Provide the [x, y] coordinate of the cell's center where the given text is located.  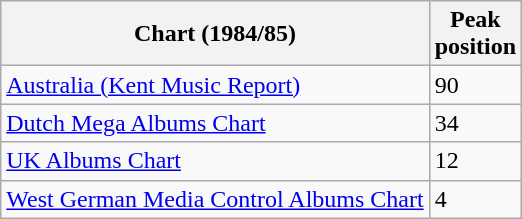
West German Media Control Albums Chart [215, 199]
90 [475, 85]
34 [475, 123]
4 [475, 199]
Peakposition [475, 34]
12 [475, 161]
Chart (1984/85) [215, 34]
Dutch Mega Albums Chart [215, 123]
Australia (Kent Music Report) [215, 85]
UK Albums Chart [215, 161]
